Locate the cell with the specified text and output its [x, y] center coordinate. 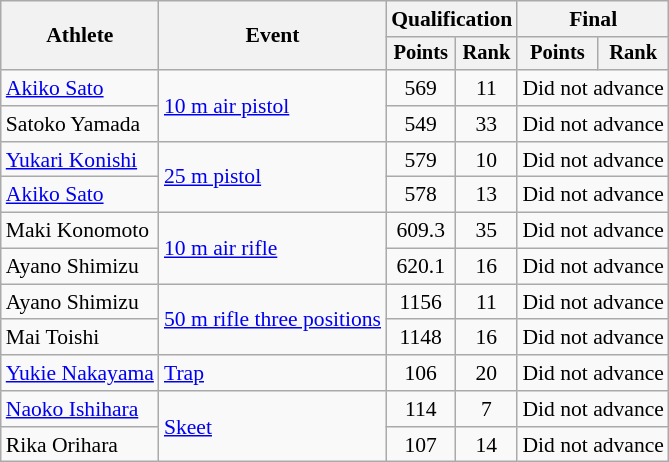
Yukie Nakayama [80, 373]
7 [486, 409]
Trap [272, 373]
569 [420, 88]
10 m air rifle [272, 248]
13 [486, 195]
114 [420, 409]
35 [486, 231]
578 [420, 195]
33 [486, 124]
609.3 [420, 231]
10 m air pistol [272, 106]
549 [420, 124]
Qualification [452, 19]
Final [593, 19]
Naoko Ishihara [80, 409]
Satoko Yamada [80, 124]
20 [486, 373]
106 [420, 373]
Mai Toishi [80, 338]
1156 [420, 302]
Yukari Konishi [80, 160]
50 m rifle three positions [272, 320]
620.1 [420, 267]
1148 [420, 338]
Maki Konomoto [80, 231]
Event [272, 36]
579 [420, 160]
Skeet [272, 426]
Athlete [80, 36]
10 [486, 160]
25 m pistol [272, 178]
